Determine the (x, y) coordinate at the center of the cell enclosing the given text.  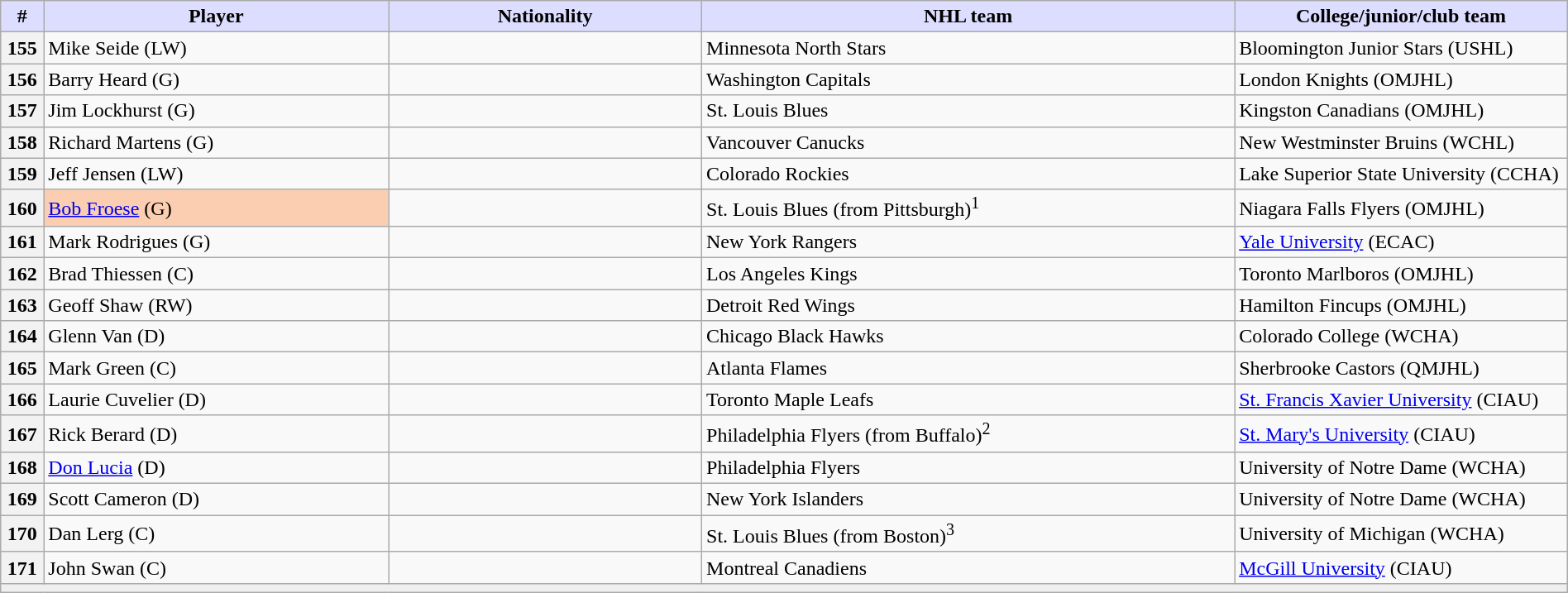
Jeff Jensen (LW) (217, 174)
Barry Heard (G) (217, 79)
Mark Green (C) (217, 368)
169 (22, 500)
Niagara Falls Flyers (OMJHL) (1401, 208)
# (22, 17)
170 (22, 534)
John Swan (C) (217, 567)
Scott Cameron (D) (217, 500)
Minnesota North Stars (968, 48)
Player (217, 17)
171 (22, 567)
St. Louis Blues (from Pittsburgh)1 (968, 208)
Chicago Black Hawks (968, 337)
St. Francis Xavier University (CIAU) (1401, 399)
Sherbrooke Castors (QMJHL) (1401, 368)
Colorado Rockies (968, 174)
Toronto Marlboros (OMJHL) (1401, 274)
Kingston Canadians (OMJHL) (1401, 111)
Philadelphia Flyers (from Buffalo)2 (968, 433)
Colorado College (WCHA) (1401, 337)
New Westminster Bruins (WCHL) (1401, 142)
Dan Lerg (C) (217, 534)
College/junior/club team (1401, 17)
Atlanta Flames (968, 368)
Brad Thiessen (C) (217, 274)
St. Mary's University (CIAU) (1401, 433)
McGill University (CIAU) (1401, 567)
167 (22, 433)
162 (22, 274)
159 (22, 174)
Nationality (546, 17)
Vancouver Canucks (968, 142)
St. Louis Blues (from Boston)3 (968, 534)
NHL team (968, 17)
Montreal Canadiens (968, 567)
161 (22, 242)
Hamilton Fincups (OMJHL) (1401, 305)
155 (22, 48)
St. Louis Blues (968, 111)
London Knights (OMJHL) (1401, 79)
Lake Superior State University (CCHA) (1401, 174)
Richard Martens (G) (217, 142)
Don Lucia (D) (217, 468)
Detroit Red Wings (968, 305)
158 (22, 142)
165 (22, 368)
New York Rangers (968, 242)
Rick Berard (D) (217, 433)
Toronto Maple Leafs (968, 399)
157 (22, 111)
New York Islanders (968, 500)
University of Michigan (WCHA) (1401, 534)
Geoff Shaw (RW) (217, 305)
164 (22, 337)
166 (22, 399)
Yale University (ECAC) (1401, 242)
Jim Lockhurst (G) (217, 111)
Bloomington Junior Stars (USHL) (1401, 48)
Los Angeles Kings (968, 274)
Bob Froese (G) (217, 208)
Washington Capitals (968, 79)
Laurie Cuvelier (D) (217, 399)
168 (22, 468)
Philadelphia Flyers (968, 468)
Glenn Van (D) (217, 337)
Mike Seide (LW) (217, 48)
Mark Rodrigues (G) (217, 242)
163 (22, 305)
160 (22, 208)
156 (22, 79)
